Scan for the cell matching the given text and deliver its [x, y] coordinate at center. 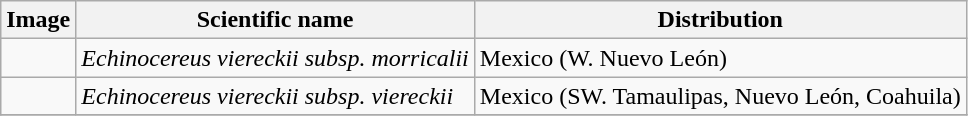
Image [38, 20]
Distribution [720, 20]
Scientific name [276, 20]
Echinocereus viereckii subsp. morricalii [276, 58]
Echinocereus viereckii subsp. viereckii [276, 96]
Mexico (W. Nuevo León) [720, 58]
Mexico (SW. Tamaulipas, Nuevo León, Coahuila) [720, 96]
